Detect which cell encompasses the target text, then output its (X, Y) center coordinate. 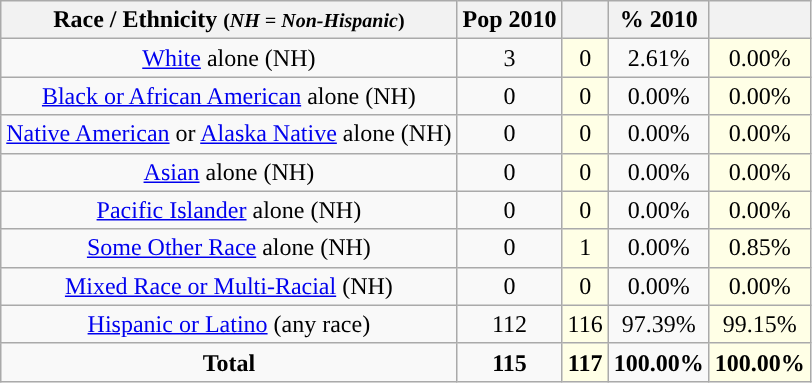
Pop 2010 (510, 20)
Total (229, 362)
Mixed Race or Multi-Racial (NH) (229, 286)
1 (585, 248)
2.61% (658, 58)
115 (510, 362)
117 (585, 362)
Native American or Alaska Native alone (NH) (229, 134)
116 (585, 324)
Pacific Islander alone (NH) (229, 210)
Hispanic or Latino (any race) (229, 324)
97.39% (658, 324)
112 (510, 324)
White alone (NH) (229, 58)
3 (510, 58)
0.85% (760, 248)
Black or African American alone (NH) (229, 96)
Asian alone (NH) (229, 172)
Race / Ethnicity (NH = Non-Hispanic) (229, 20)
Some Other Race alone (NH) (229, 248)
99.15% (760, 324)
% 2010 (658, 20)
